Return the (X, Y) coordinate for the center point of the cell that contains the specified text.  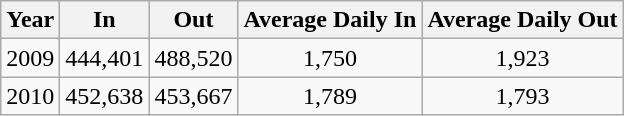
Average Daily Out (522, 20)
Year (30, 20)
488,520 (194, 58)
1,923 (522, 58)
452,638 (104, 96)
Out (194, 20)
1,793 (522, 96)
In (104, 20)
1,750 (330, 58)
2009 (30, 58)
453,667 (194, 96)
2010 (30, 96)
444,401 (104, 58)
1,789 (330, 96)
Average Daily In (330, 20)
